Locate the cell with the specified text and output its (X, Y) center coordinate. 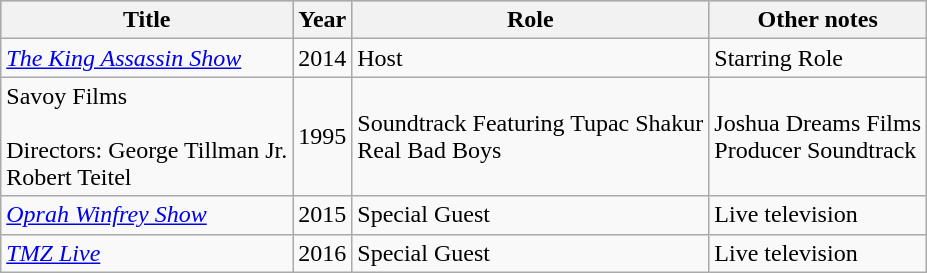
Other notes (818, 20)
Title (147, 20)
1995 (322, 136)
TMZ Live (147, 253)
2016 (322, 253)
Oprah Winfrey Show (147, 215)
Role (530, 20)
Year (322, 20)
Soundtrack Featuring Tupac ShakurReal Bad Boys (530, 136)
Host (530, 58)
2015 (322, 215)
Starring Role (818, 58)
Joshua Dreams FilmsProducer Soundtrack (818, 136)
The King Assassin Show (147, 58)
2014 (322, 58)
Savoy FilmsDirectors: George Tillman Jr.Robert Teitel (147, 136)
